Search for the cell housing the specified text and yield its (X, Y) center coordinate. 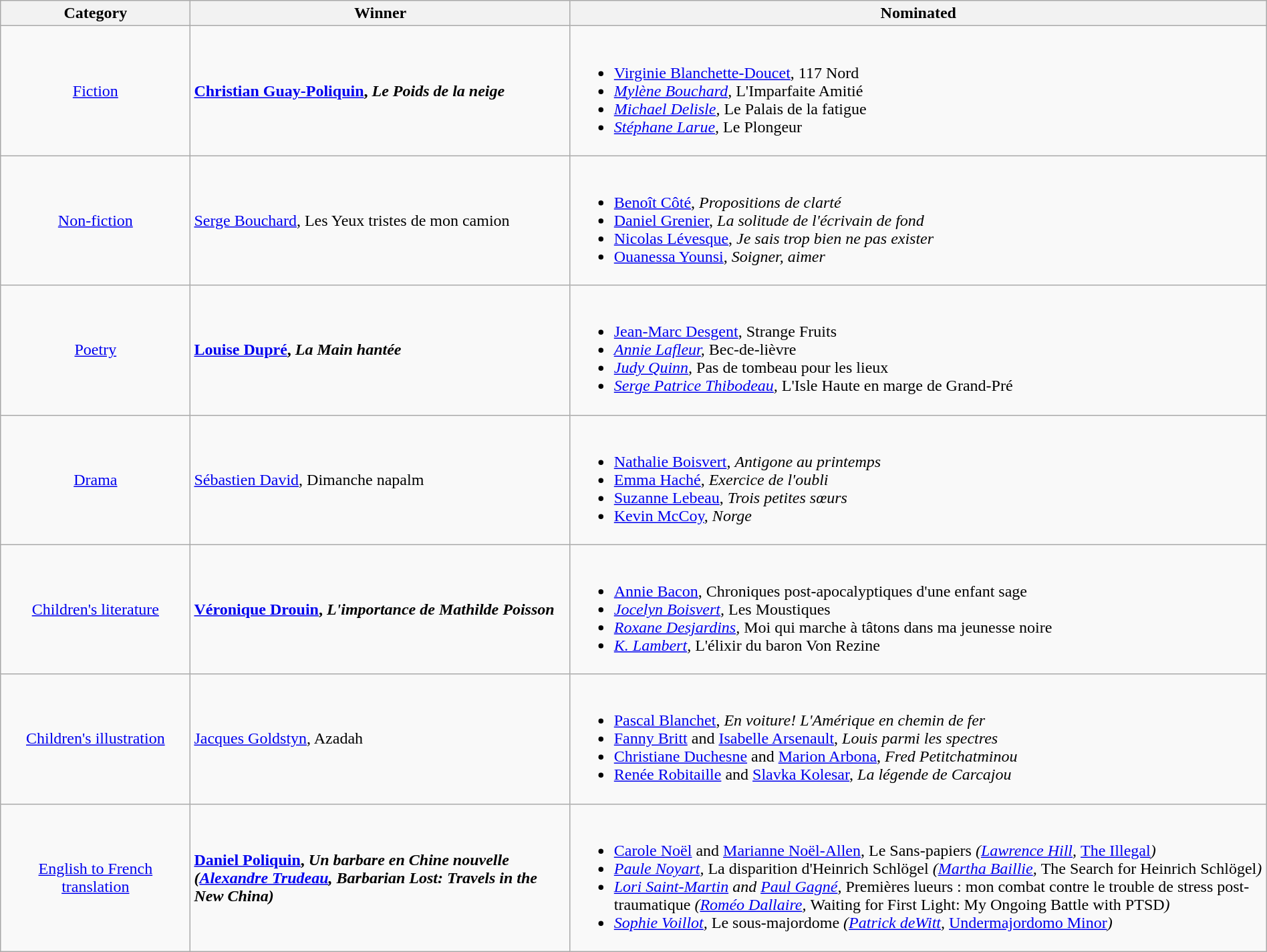
English to French translation (96, 878)
Louise Dupré, La Main hantée (380, 350)
Poetry (96, 350)
Véronique Drouin, L'importance de Mathilde Poisson (380, 609)
Serge Bouchard, Les Yeux tristes de mon camion (380, 220)
Nathalie Boisvert, Antigone au printempsEmma Haché, Exercice de l'oubliSuzanne Lebeau, Trois petites sœursKevin McCoy, Norge (918, 480)
Nominated (918, 13)
Sébastien David, Dimanche napalm (380, 480)
Jacques Goldstyn, Azadah (380, 739)
Virginie Blanchette-Doucet, 117 NordMylène Bouchard, L'Imparfaite AmitiéMichael Delisle, Le Palais de la fatigueStéphane Larue, Le Plongeur (918, 91)
Daniel Poliquin, Un barbare en Chine nouvelle (Alexandre Trudeau, Barbarian Lost: Travels in the New China) (380, 878)
Non-fiction (96, 220)
Christian Guay-Poliquin, Le Poids de la neige (380, 91)
Drama (96, 480)
Fiction (96, 91)
Children's illustration (96, 739)
Winner (380, 13)
Category (96, 13)
Children's literature (96, 609)
